Return (x, y) of the center of cell containing provided text 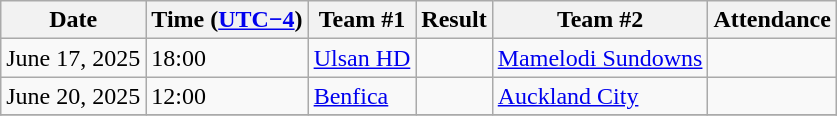
12:00 (227, 96)
Date (74, 20)
June 17, 2025 (74, 58)
Attendance (772, 20)
Mamelodi Sundowns (600, 58)
Result (454, 20)
Team #2 (600, 20)
Ulsan HD (362, 58)
Benfica (362, 96)
18:00 (227, 58)
June 20, 2025 (74, 96)
Time (UTC−4) (227, 20)
Auckland City (600, 96)
Team #1 (362, 20)
